Locate the cell with the specified text and output its [X, Y] center coordinate. 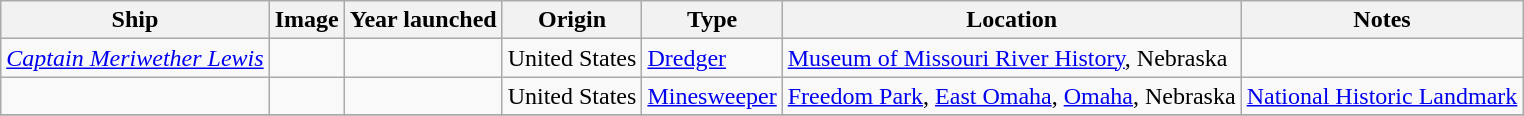
Image [306, 20]
Minesweeper [712, 96]
Location [1012, 20]
Freedom Park, East Omaha, Omaha, Nebraska [1012, 96]
Notes [1382, 20]
Ship [135, 20]
Dredger [712, 58]
Museum of Missouri River History, Nebraska [1012, 58]
National Historic Landmark [1382, 96]
Year launched [423, 20]
Type [712, 20]
Origin [572, 20]
Captain Meriwether Lewis [135, 58]
